Determine the [X, Y] coordinate at the center of the cell enclosing the given text.  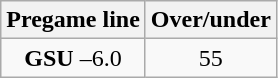
55 [210, 58]
Pregame line [74, 20]
GSU –6.0 [74, 58]
Over/under [210, 20]
